Search for the cell housing the specified text and yield its (x, y) center coordinate. 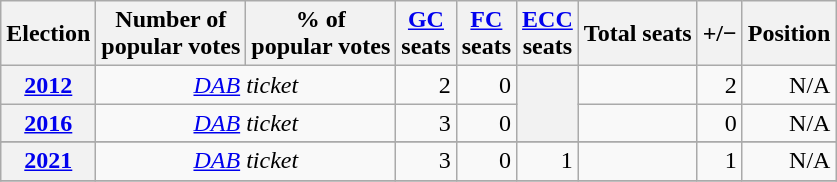
Number ofpopular votes (171, 34)
+/− (720, 34)
GCseats (426, 34)
2016 (48, 123)
Position (789, 34)
% ofpopular votes (321, 34)
Election (48, 34)
2021 (48, 161)
ECCseats (548, 34)
2012 (48, 85)
FCseats (486, 34)
Total seats (638, 34)
